Scan for the cell matching the given text and deliver its (x, y) coordinate at center. 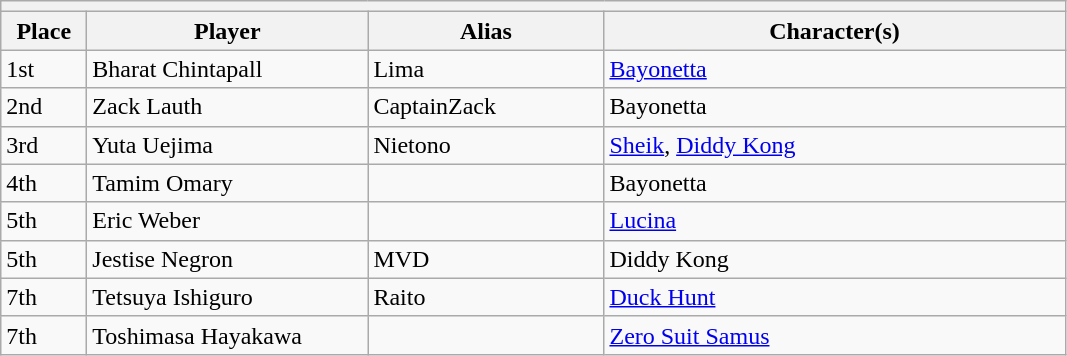
3rd (44, 145)
MVD (486, 259)
Yuta Uejima (228, 145)
1st (44, 69)
Player (228, 31)
Alias (486, 31)
Zack Lauth (228, 107)
Nietono (486, 145)
Zero Suit Samus (834, 335)
Jestise Negron (228, 259)
Raito (486, 297)
Place (44, 31)
Toshimasa Hayakawa (228, 335)
2nd (44, 107)
Lucina (834, 221)
CaptainZack (486, 107)
4th (44, 183)
Sheik, Diddy Kong (834, 145)
Tamim Omary (228, 183)
Eric Weber (228, 221)
Bharat Chintapall (228, 69)
Lima (486, 69)
Duck Hunt (834, 297)
Character(s) (834, 31)
Tetsuya Ishiguro (228, 297)
Diddy Kong (834, 259)
